Find where the given text appears and provide that cell's center as [X, Y] coordinate. 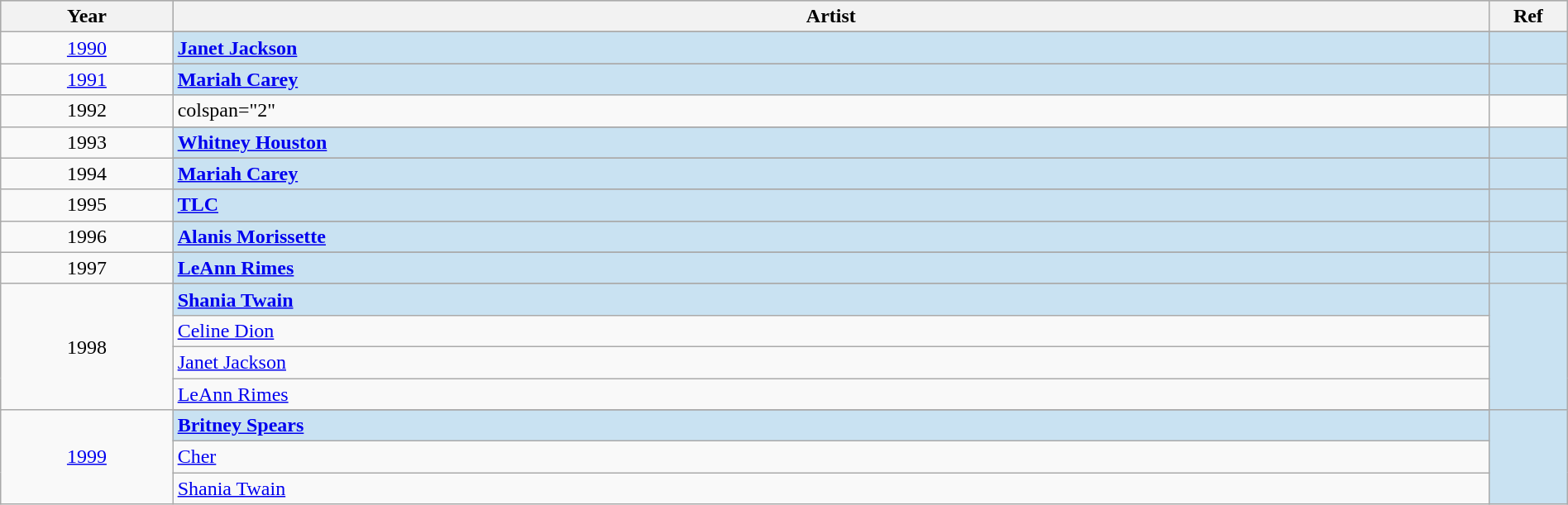
Artist [830, 17]
TLC [830, 205]
Celine Dion [830, 331]
Britney Spears [830, 426]
Ref [1528, 17]
1997 [87, 268]
Cher [830, 457]
1998 [87, 346]
Whitney Houston [830, 142]
colspan="2" [830, 111]
1992 [87, 111]
1996 [87, 236]
1994 [87, 174]
1993 [87, 142]
1991 [87, 79]
Alanis Morissette [830, 236]
Year [87, 17]
1995 [87, 205]
1999 [87, 457]
1990 [87, 48]
